Locate the cell with the specified text and output its (X, Y) center coordinate. 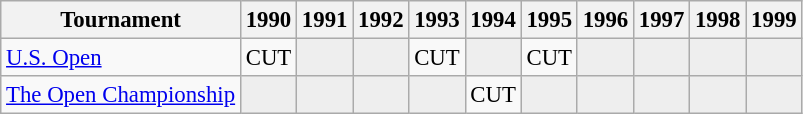
1994 (493, 20)
U.S. Open (121, 58)
1992 (381, 20)
1990 (268, 20)
Tournament (121, 20)
1996 (605, 20)
1998 (718, 20)
1991 (325, 20)
1997 (661, 20)
1999 (774, 20)
1995 (549, 20)
The Open Championship (121, 95)
1993 (437, 20)
